Pinpoint the cell where the given text exists, returning its (X, Y) midpoint coordinate. 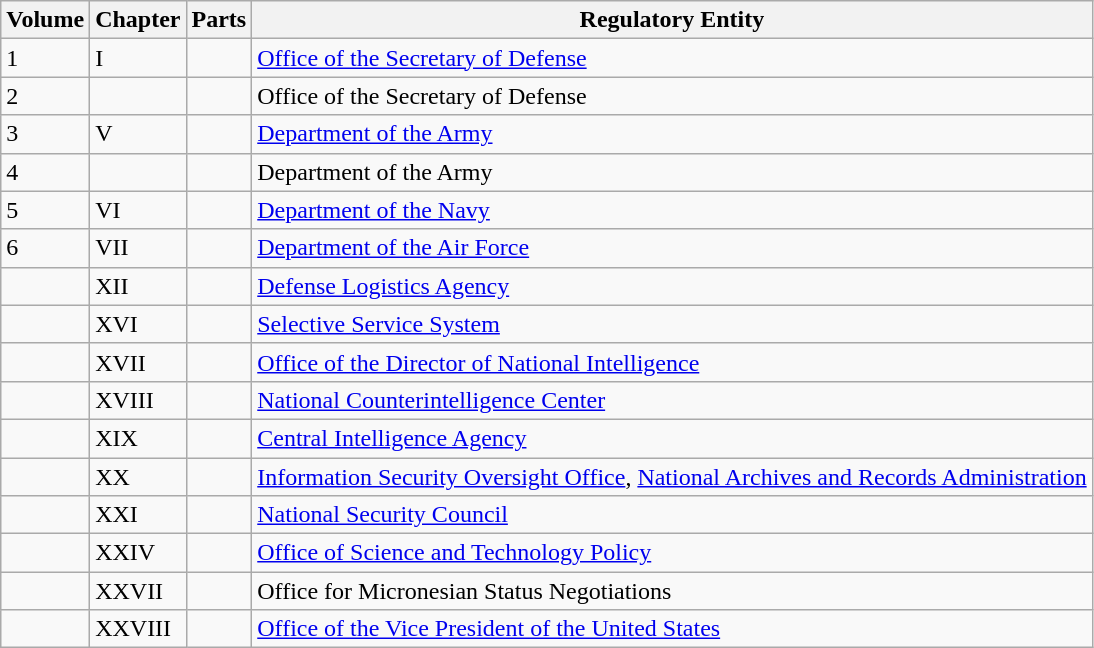
3 (46, 134)
Regulatory Entity (672, 20)
Department of the Navy (672, 210)
Chapter (138, 20)
Defense Logistics Agency (672, 286)
Selective Service System (672, 324)
XVII (138, 362)
Office of the Vice President of the United States (672, 629)
Parts (219, 20)
National Security Council (672, 515)
2 (46, 96)
5 (46, 210)
I (138, 58)
XX (138, 477)
1 (46, 58)
VII (138, 248)
XXVII (138, 591)
Volume (46, 20)
XXIV (138, 553)
XII (138, 286)
6 (46, 248)
Information Security Oversight Office, National Archives and Records Administration (672, 477)
Department of the Air Force (672, 248)
4 (46, 172)
Office of Science and Technology Policy (672, 553)
Office for Micronesian Status Negotiations (672, 591)
Office of the Director of National Intelligence (672, 362)
VI (138, 210)
XXVIII (138, 629)
National Counterintelligence Center (672, 400)
XVIII (138, 400)
XXI (138, 515)
V (138, 134)
XVI (138, 324)
Central Intelligence Agency (672, 438)
XIX (138, 438)
